Output the [x, y] coordinate of the center of the cell containing the given text.  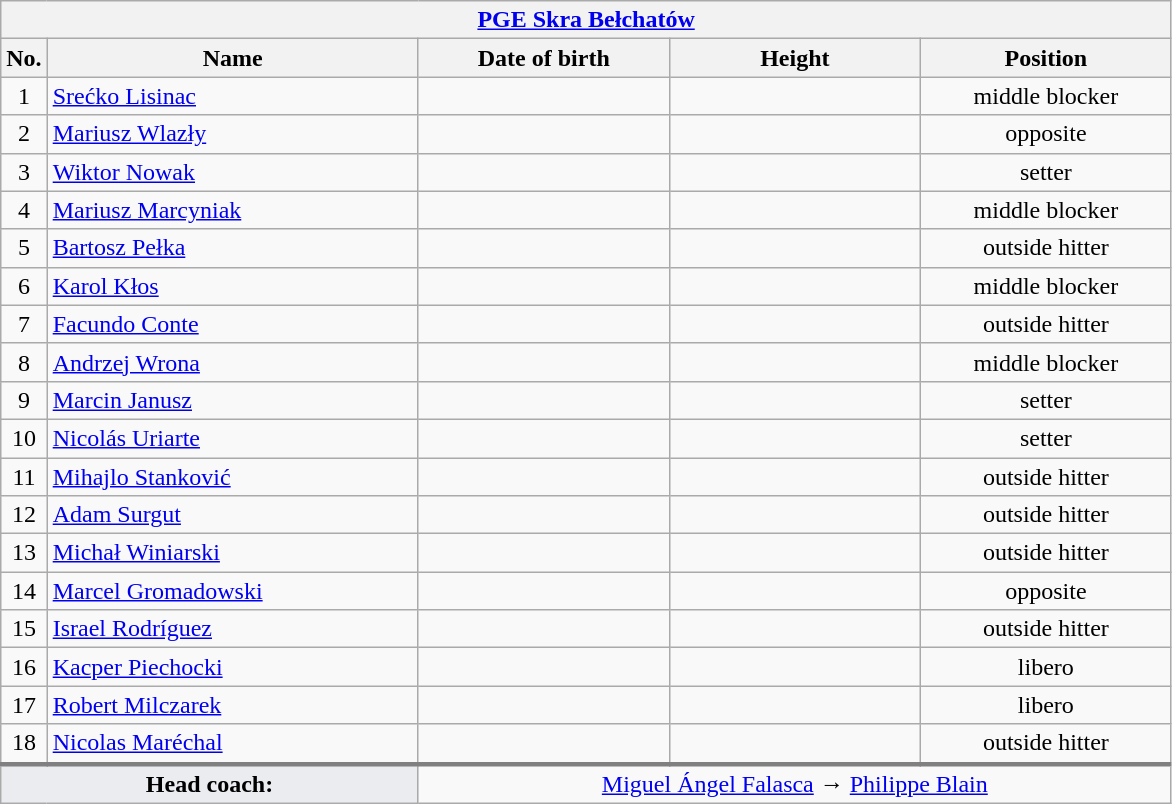
Head coach: [210, 784]
9 [24, 400]
18 [24, 744]
Nicolas Maréchal [232, 744]
15 [24, 629]
Mariusz Wlazły [232, 134]
Mariusz Marcyniak [232, 210]
7 [24, 324]
2 [24, 134]
Position [1046, 58]
13 [24, 553]
6 [24, 286]
Nicolás Uriarte [232, 438]
No. [24, 58]
4 [24, 210]
3 [24, 172]
8 [24, 362]
Kacper Piechocki [232, 667]
Andrzej Wrona [232, 362]
PGE Skra Bełchatów [586, 20]
11 [24, 477]
Srećko Lisinac [232, 96]
14 [24, 591]
Marcel Gromadowski [232, 591]
17 [24, 705]
10 [24, 438]
Name [232, 58]
Bartosz Pełka [232, 248]
Karol Kłos [232, 286]
Height [794, 58]
12 [24, 515]
Marcin Janusz [232, 400]
Michał Winiarski [232, 553]
16 [24, 667]
Facundo Conte [232, 324]
Robert Milczarek [232, 705]
Miguel Ángel Falasca → Philippe Blain [794, 784]
Israel Rodríguez [232, 629]
Mihajlo Stanković [232, 477]
Adam Surgut [232, 515]
1 [24, 96]
Wiktor Nowak [232, 172]
5 [24, 248]
Date of birth [544, 58]
